Return the (X, Y) coordinate for the center point of the cell that contains the specified text.  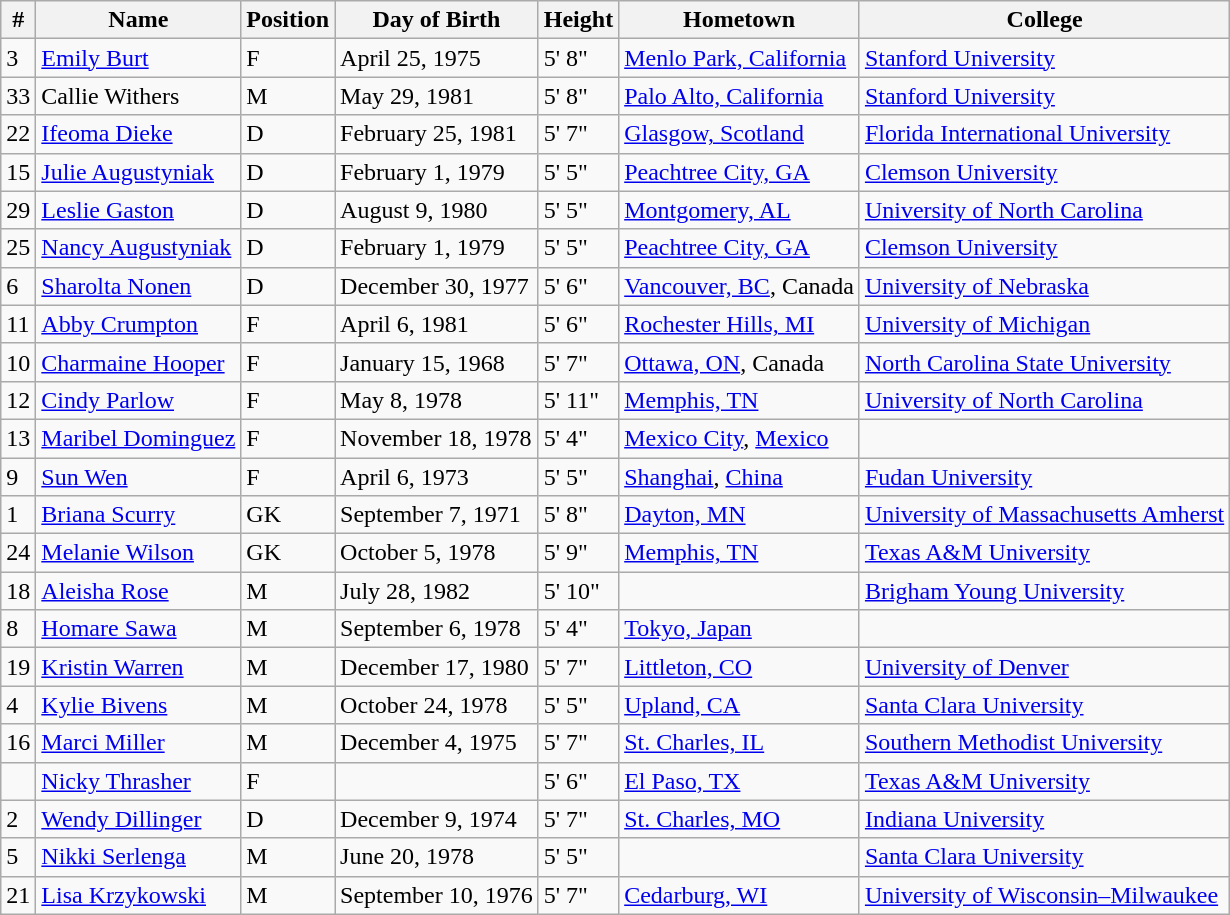
Wendy Dillinger (138, 819)
3 (18, 58)
Charmaine Hooper (138, 362)
5 (18, 857)
Homare Sawa (138, 629)
El Paso, TX (740, 781)
Fudan University (1044, 477)
21 (18, 895)
1 (18, 515)
18 (18, 591)
12 (18, 400)
22 (18, 134)
10 (18, 362)
Nikki Serlenga (138, 857)
Julie Augustyniak (138, 172)
University of Denver (1044, 667)
North Carolina State University (1044, 362)
Montgomery, AL (740, 210)
24 (18, 553)
Aleisha Rose (138, 591)
Florida International University (1044, 134)
Shanghai, China (740, 477)
Name (138, 20)
Littleton, CO (740, 667)
College (1044, 20)
November 18, 1978 (437, 438)
University of Nebraska (1044, 286)
Emily Burt (138, 58)
Height (578, 20)
Rochester Hills, MI (740, 324)
September 7, 1971 (437, 515)
2 (18, 819)
December 30, 1977 (437, 286)
Position (288, 20)
19 (18, 667)
December 17, 1980 (437, 667)
Cindy Parlow (138, 400)
April 25, 1975 (437, 58)
Ottawa, ON, Canada (740, 362)
13 (18, 438)
St. Charles, MO (740, 819)
Palo Alto, California (740, 96)
August 9, 1980 (437, 210)
Abby Crumpton (138, 324)
Sun Wen (138, 477)
11 (18, 324)
Upland, CA (740, 705)
Day of Birth (437, 20)
Melanie Wilson (138, 553)
Sharolta Nonen (138, 286)
Kylie Bivens (138, 705)
9 (18, 477)
5' 11" (578, 400)
8 (18, 629)
Vancouver, BC, Canada (740, 286)
University of Wisconsin–Milwaukee (1044, 895)
December 9, 1974 (437, 819)
Menlo Park, California (740, 58)
33 (18, 96)
Maribel Dominguez (138, 438)
June 20, 1978 (437, 857)
December 4, 1975 (437, 743)
University of Massachusetts Amherst (1044, 515)
15 (18, 172)
16 (18, 743)
Marci Miller (138, 743)
January 15, 1968 (437, 362)
Callie Withers (138, 96)
Dayton, MN (740, 515)
Hometown (740, 20)
Cedarburg, WI (740, 895)
6 (18, 286)
University of Michigan (1044, 324)
5' 10" (578, 591)
Mexico City, Mexico (740, 438)
Brigham Young University (1044, 591)
September 6, 1978 (437, 629)
April 6, 1981 (437, 324)
Nancy Augustyniak (138, 248)
5' 9" (578, 553)
4 (18, 705)
Kristin Warren (138, 667)
Nicky Thrasher (138, 781)
February 25, 1981 (437, 134)
Briana Scurry (138, 515)
May 29, 1981 (437, 96)
# (18, 20)
Southern Methodist University (1044, 743)
25 (18, 248)
Leslie Gaston (138, 210)
St. Charles, IL (740, 743)
Tokyo, Japan (740, 629)
September 10, 1976 (437, 895)
July 28, 1982 (437, 591)
Lisa Krzykowski (138, 895)
Indiana University (1044, 819)
Ifeoma Dieke (138, 134)
May 8, 1978 (437, 400)
Glasgow, Scotland (740, 134)
October 5, 1978 (437, 553)
October 24, 1978 (437, 705)
April 6, 1973 (437, 477)
29 (18, 210)
